Locate the cell with the specified text and output its [x, y] center coordinate. 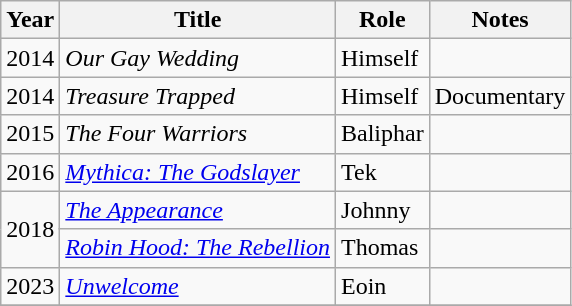
Treasure Trapped [198, 96]
Mythica: The Godslayer [198, 172]
Johnny [383, 210]
Baliphar [383, 134]
The Appearance [198, 210]
Notes [500, 20]
2016 [30, 172]
2018 [30, 229]
Thomas [383, 248]
Title [198, 20]
Documentary [500, 96]
Year [30, 20]
2023 [30, 286]
Unwelcome [198, 286]
Role [383, 20]
Robin Hood: The Rebellion [198, 248]
Our Gay Wedding [198, 58]
The Four Warriors [198, 134]
Eoin [383, 286]
2015 [30, 134]
Tek [383, 172]
